For the text-containing cell, return its midpoint in (X, Y) coordinate format. 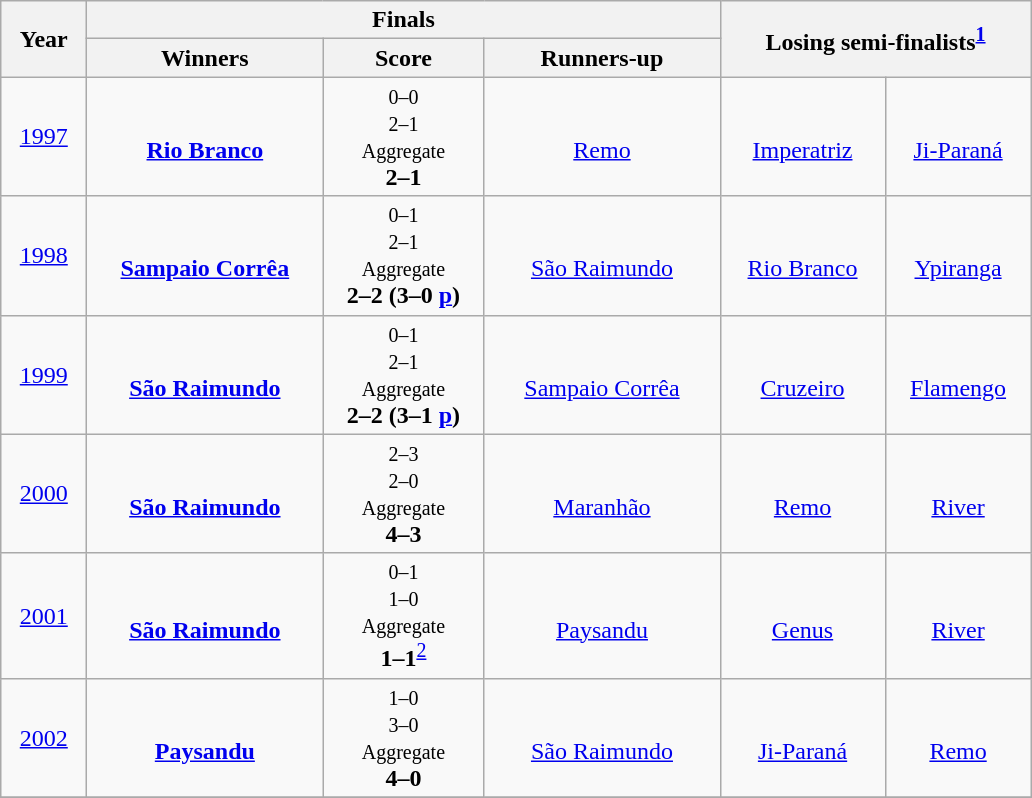
Winners (205, 58)
Maranhão (602, 494)
0–11–0Aggregate1–12 (404, 616)
2–32–0Aggregate4–3 (404, 494)
2002 (44, 738)
Runners-up (602, 58)
2001 (44, 616)
0–12–1Aggregate2–2 (3–1 p) (404, 374)
0–02–1Aggregate2–1 (404, 136)
Score (404, 58)
1999 (44, 374)
Ypiranga (958, 256)
Genus (802, 616)
0–12–1Aggregate2–2 (3–0 p) (404, 256)
Cruzeiro (802, 374)
1–03–0Aggregate4–0 (404, 738)
1997 (44, 136)
Imperatriz (802, 136)
Year (44, 39)
Flamengo (958, 374)
Losing semi-finalists1 (876, 39)
1998 (44, 256)
Finals (404, 20)
2000 (44, 494)
